Detect which cell encompasses the target text, then output its [x, y] center coordinate. 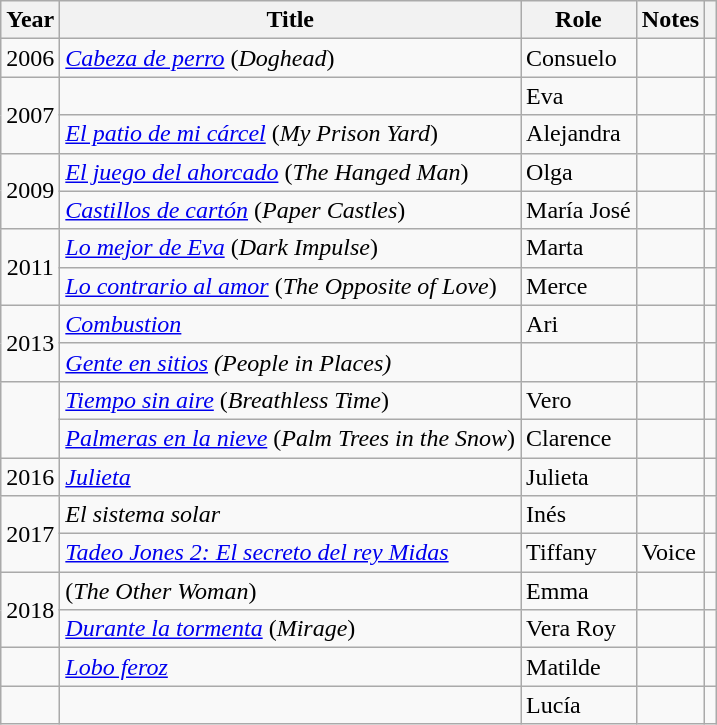
Cabeza de perro (Doghead) [290, 58]
Alejandra [579, 134]
2009 [30, 191]
Marta [579, 248]
2018 [30, 610]
Emma [579, 591]
2017 [30, 534]
El patio de mi cárcel (My Prison Yard) [290, 134]
Clarence [579, 438]
2006 [30, 58]
Lo mejor de Eva (Dark Impulse) [290, 248]
Castillos de cartón (Paper Castles) [290, 210]
Vera Roy [579, 629]
Eva [579, 96]
Voice [670, 553]
Combustion [290, 324]
2013 [30, 343]
(The Other Woman) [290, 591]
Lo contrario al amor (The Opposite of Love) [290, 286]
Vero [579, 400]
Title [290, 20]
Palmeras en la nieve (Palm Trees in the Snow) [290, 438]
Tiffany [579, 553]
Year [30, 20]
María José [579, 210]
2007 [30, 115]
2011 [30, 267]
Notes [670, 20]
El sistema solar [290, 515]
Consuelo [579, 58]
Lucía [579, 705]
Tadeo Jones 2: El secreto del rey Midas [290, 553]
Gente en sitios (People in Places) [290, 362]
Role [579, 20]
Ari [579, 324]
Matilde [579, 667]
Merce [579, 286]
2016 [30, 477]
Inés [579, 515]
El juego del ahorcado (The Hanged Man) [290, 172]
Durante la tormenta (Mirage) [290, 629]
Olga [579, 172]
Tiempo sin aire (Breathless Time) [290, 400]
Lobo feroz [290, 667]
